Determine the (x, y) coordinate at the center of the cell enclosing the given text.  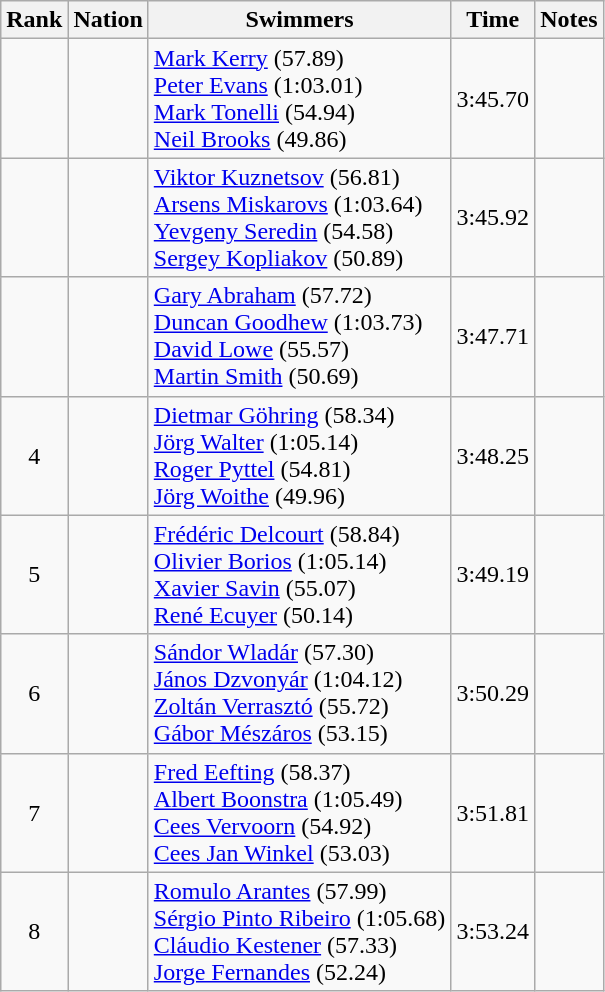
7 (34, 812)
Fred Eefting (58.37)Albert Boonstra (1:05.49)Cees Vervoorn (54.92)Cees Jan Winkel (53.03) (300, 812)
3:45.70 (493, 98)
Notes (569, 20)
Mark Kerry (57.89)Peter Evans (1:03.01)Mark Tonelli (54.94)Neil Brooks (49.86) (300, 98)
5 (34, 574)
3:51.81 (493, 812)
Frédéric Delcourt (58.84)Olivier Borios (1:05.14)Xavier Savin (55.07)René Ecuyer (50.14) (300, 574)
Rank (34, 20)
3:53.24 (493, 932)
3:49.19 (493, 574)
Nation (108, 20)
Time (493, 20)
Gary Abraham (57.72)Duncan Goodhew (1:03.73)David Lowe (55.57)Martin Smith (50.69) (300, 336)
Dietmar Göhring (58.34)Jörg Walter (1:05.14)Roger Pyttel (54.81)Jörg Woithe (49.96) (300, 456)
3:50.29 (493, 694)
Romulo Arantes (57.99)Sérgio Pinto Ribeiro (1:05.68)Cláudio Kestener (57.33)Jorge Fernandes (52.24) (300, 932)
3:47.71 (493, 336)
8 (34, 932)
6 (34, 694)
Viktor Kuznetsov (56.81)Arsens Miskarovs (1:03.64)Yevgeny Seredin (54.58)Sergey Kopliakov (50.89) (300, 218)
3:45.92 (493, 218)
Swimmers (300, 20)
3:48.25 (493, 456)
4 (34, 456)
Sándor Wladár (57.30)János Dzvonyár (1:04.12)Zoltán Verrasztó (55.72)Gábor Mészáros (53.15) (300, 694)
